Extract the [x, y] coordinate from the center of the cell holding the provided text.  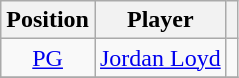
Position [48, 20]
Player [160, 20]
PG [48, 58]
Jordan Loyd [160, 58]
